Search for the cell housing the specified text and yield its (X, Y) center coordinate. 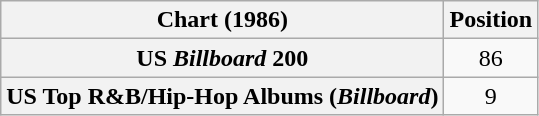
Chart (1986) (222, 20)
US Top R&B/Hip-Hop Albums (Billboard) (222, 96)
US Billboard 200 (222, 58)
Position (491, 20)
86 (491, 58)
9 (491, 96)
